Pinpoint the cell where the given text exists, returning its [x, y] midpoint coordinate. 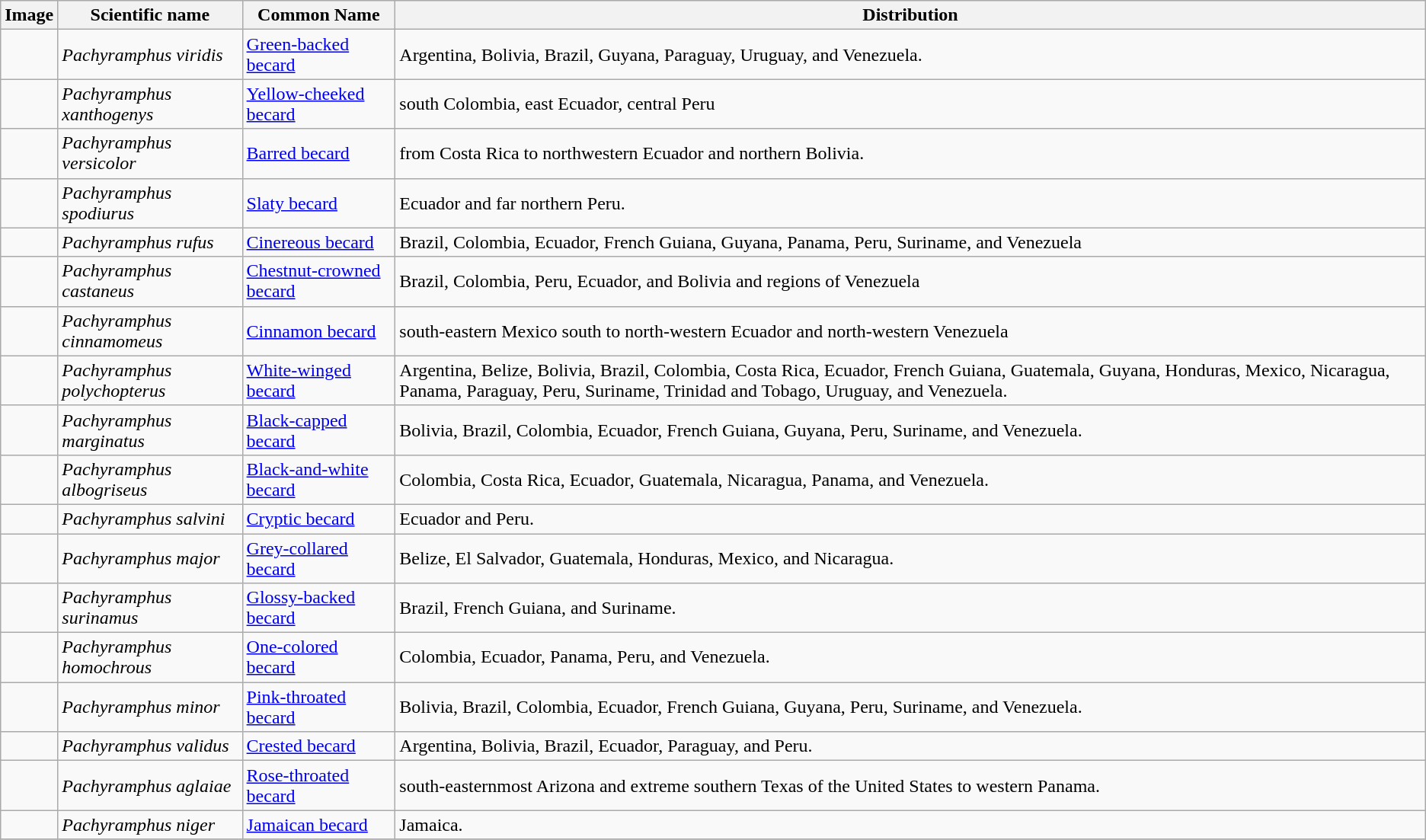
Ecuador and Peru. [910, 519]
One-colored becard [318, 658]
Colombia, Costa Rica, Ecuador, Guatemala, Nicaragua, Panama, and Venezuela. [910, 480]
south-eastern Mexico south to north-western Ecuador and north-western Venezuela [910, 331]
Brazil, Colombia, Ecuador, French Guiana, Guyana, Panama, Peru, Suriname, and Venezuela [910, 242]
Cinereous becard [318, 242]
Jamaican becard [318, 825]
Image [29, 15]
Pachyramphus rufus [150, 242]
Black-capped becard [318, 430]
south Colombia, east Ecuador, central Peru [910, 104]
Yellow-cheeked becard [318, 104]
Pachyramphus niger [150, 825]
Pachyramphus minor [150, 707]
Pachyramphus albogriseus [150, 480]
Common Name [318, 15]
Black-and-white becard [318, 480]
Ecuador and far northern Peru. [910, 203]
Pachyramphus major [150, 557]
Scientific name [150, 15]
Pachyramphus polychopterus [150, 381]
Distribution [910, 15]
Chestnut-crowned becard [318, 282]
Rose-throated becard [318, 786]
from Costa Rica to northwestern Ecuador and northern Bolivia. [910, 154]
Pachyramphus spodiurus [150, 203]
Pachyramphus aglaiae [150, 786]
Grey-collared becard [318, 557]
Jamaica. [910, 825]
south-easternmost Arizona and extreme southern Texas of the United States to western Panama. [910, 786]
Brazil, French Guiana, and Suriname. [910, 608]
Belize, El Salvador, Guatemala, Honduras, Mexico, and Nicaragua. [910, 557]
Colombia, Ecuador, Panama, Peru, and Venezuela. [910, 658]
Pachyramphus homochrous [150, 658]
Pachyramphus castaneus [150, 282]
Brazil, Colombia, Peru, Ecuador, and Bolivia and regions of Venezuela [910, 282]
Pachyramphus salvini [150, 519]
Argentina, Bolivia, Brazil, Guyana, Paraguay, Uruguay, and Venezuela. [910, 55]
Barred becard [318, 154]
Pachyramphus versicolor [150, 154]
Pink-throated becard [318, 707]
Argentina, Bolivia, Brazil, Ecuador, Paraguay, and Peru. [910, 746]
Cryptic becard [318, 519]
Green-backed becard [318, 55]
Pachyramphus cinnamomeus [150, 331]
Pachyramphus surinamus [150, 608]
Pachyramphus validus [150, 746]
Cinnamon becard [318, 331]
Glossy-backed becard [318, 608]
Crested becard [318, 746]
White-winged becard [318, 381]
Pachyramphus marginatus [150, 430]
Pachyramphus viridis [150, 55]
Slaty becard [318, 203]
Pachyramphus xanthogenys [150, 104]
